Detect which cell encompasses the target text, then output its [x, y] center coordinate. 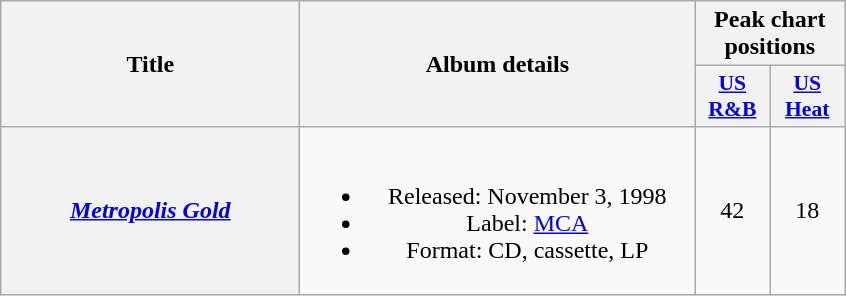
18 [808, 210]
Metropolis Gold [150, 210]
Album details [498, 64]
US Heat [808, 96]
Peak chart positions [770, 34]
Released: November 3, 1998Label: MCAFormat: CD, cassette, LP [498, 210]
42 [732, 210]
US R&B [732, 96]
Title [150, 64]
